For the text-containing cell, return its midpoint in [x, y] coordinate format. 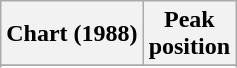
Peakposition [189, 34]
Chart (1988) [72, 34]
